Output the (X, Y) coordinate of the center of the cell containing the given text.  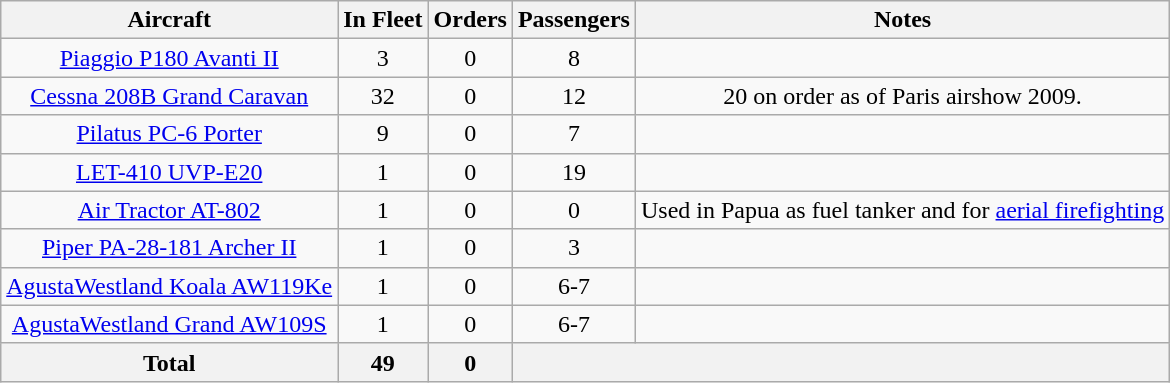
9 (383, 134)
Piper PA-28-181 Archer II (170, 248)
Used in Papua as fuel tanker and for aerial firefighting (902, 210)
In Fleet (383, 20)
Air Tractor AT-802 (170, 210)
Passengers (574, 20)
Piaggio P180 Avanti II (170, 58)
Pilatus PC-6 Porter (170, 134)
Notes (902, 20)
Total (170, 362)
AgustaWestland Koala AW119Ke (170, 286)
20 on order as of Paris airshow 2009. (902, 96)
12 (574, 96)
Cessna 208B Grand Caravan (170, 96)
7 (574, 134)
49 (383, 362)
19 (574, 172)
LET-410 UVP-E20 (170, 172)
32 (383, 96)
AgustaWestland Grand AW109S (170, 324)
Orders (470, 20)
Aircraft (170, 20)
8 (574, 58)
